Identify which cell holds the provided text, then report its (x, y) central coordinate. 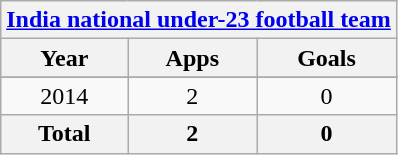
India national under-23 football team (199, 20)
Goals (327, 58)
Apps (192, 58)
Total (64, 134)
Year (64, 58)
2014 (64, 96)
